Return the [x, y] coordinate for the center point of the cell that contains the specified text.  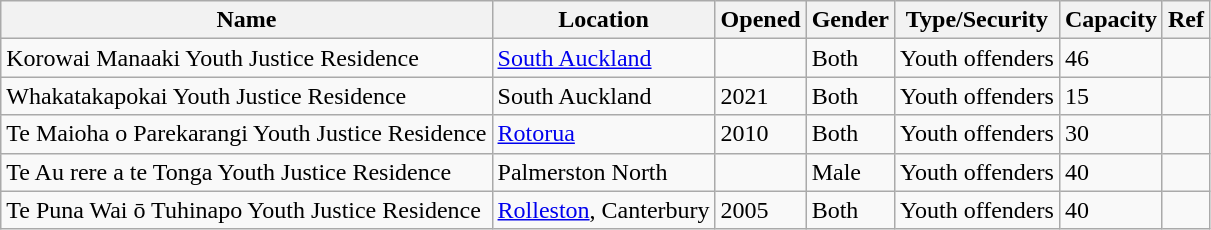
Type/Security [978, 20]
Capacity [1110, 20]
Te Puna Wai ō Tuhinapo Youth Justice Residence [246, 210]
2021 [760, 96]
46 [1110, 58]
Ref [1186, 20]
15 [1110, 96]
Palmerston North [604, 172]
Male [850, 172]
Name [246, 20]
30 [1110, 134]
Te Au rere a te Tonga Youth Justice Residence [246, 172]
2010 [760, 134]
Location [604, 20]
Opened [760, 20]
Korowai Manaaki Youth Justice Residence [246, 58]
Rolleston, Canterbury [604, 210]
Gender [850, 20]
2005 [760, 210]
Rotorua [604, 134]
Whakatakapokai Youth Justice Residence [246, 96]
Te Maioha o Parekarangi Youth Justice Residence [246, 134]
